Search for the cell housing the specified text and yield its (x, y) center coordinate. 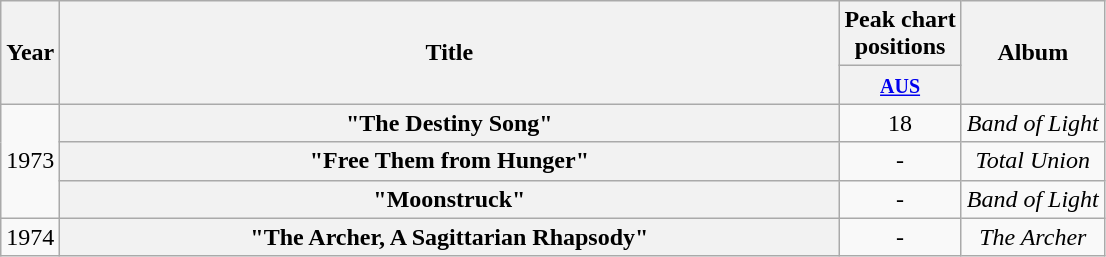
18 (900, 123)
Album (1032, 52)
"Moonstruck" (450, 199)
"Free Them from Hunger" (450, 161)
Peak chartpositions (900, 34)
1973 (30, 161)
"The Destiny Song" (450, 123)
Title (450, 52)
1974 (30, 237)
Total Union (1032, 161)
"The Archer, A Sagittarian Rhapsody" (450, 237)
Year (30, 52)
AUS (900, 85)
The Archer (1032, 237)
